Return the [X, Y] coordinate for the center point of the cell that contains the specified text.  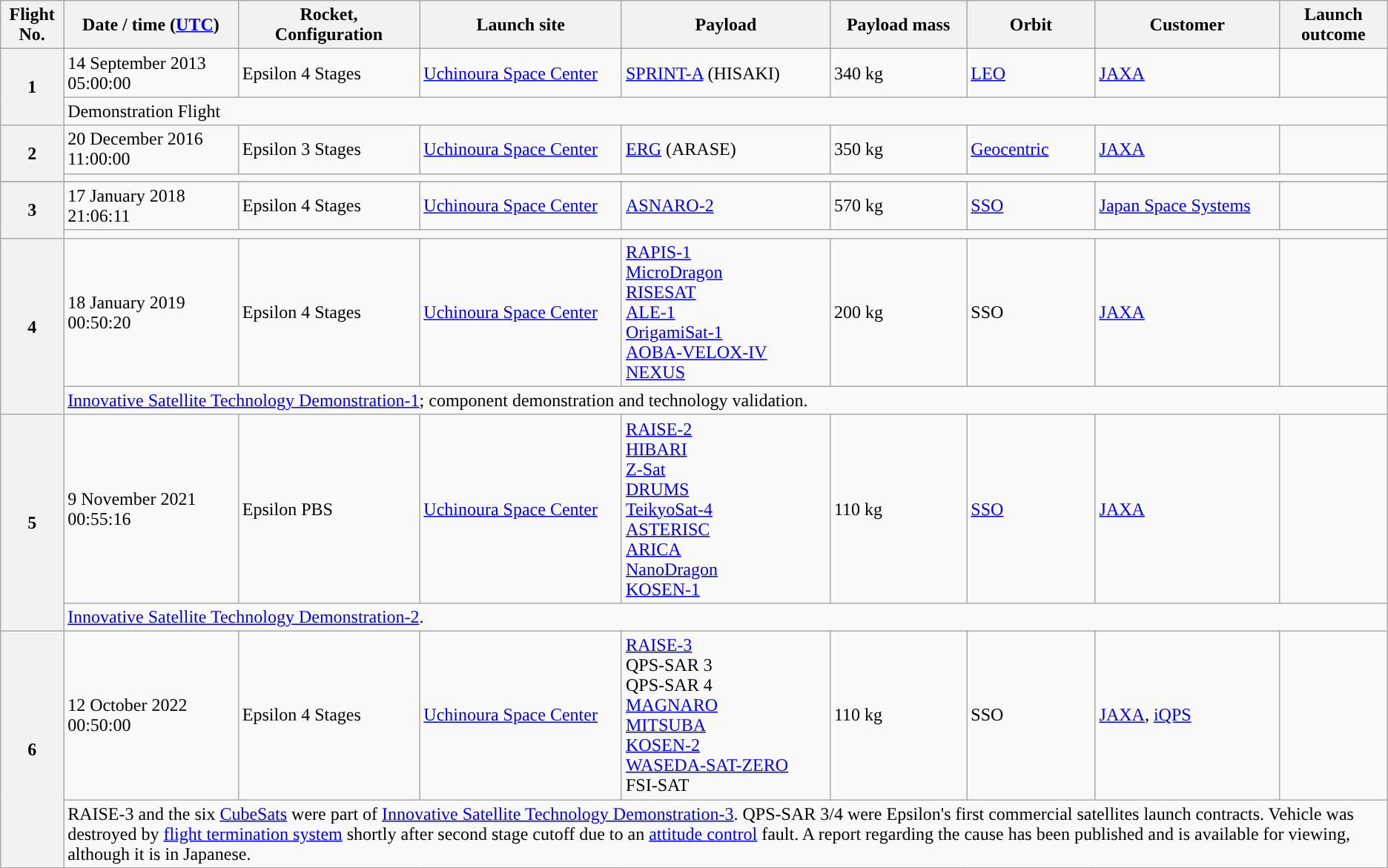
17 January 201821:06:11 [151, 206]
LEO [1031, 73]
9 November 202100:55:16 [151, 508]
Flight No. [33, 25]
Rocket, Configuration [328, 25]
ERG (ARASE) [725, 150]
570 kg [898, 206]
RAPIS-1MicroDragonRISESATALE-1OrigamiSat-1AOBA-VELOX-IVNEXUS [725, 312]
Demonstration Flight [726, 111]
4 [33, 326]
Innovative Satellite Technology Demonstration-1; component demonstration and technology validation. [726, 400]
20 December 201611:00:00 [151, 150]
3 [33, 210]
Epsilon 3 Stages [328, 150]
2 [33, 153]
6 [33, 749]
Launch outcome [1333, 25]
RAISE-3QPS-SAR 3QPS-SAR 4MAGNAROMITSUBAKOSEN-2WASEDA-SAT-ZEROFSI-SAT [725, 715]
Payload [725, 25]
18 January 201900:50:20 [151, 312]
ASNARO-2 [725, 206]
Date / time (UTC) [151, 25]
Innovative Satellite Technology Demonstration-2. [726, 617]
Customer [1187, 25]
Payload mass [898, 25]
350 kg [898, 150]
Geocentric [1031, 150]
SPRINT-A (HISAKI) [725, 73]
Launch site [520, 25]
12 October 2022 00:50:00 [151, 715]
340 kg [898, 73]
200 kg [898, 312]
JAXA, iQPS [1187, 715]
14 September 201305:00:00 [151, 73]
1 [33, 87]
Epsilon PBS [328, 508]
Orbit [1031, 25]
Japan Space Systems [1187, 206]
5 [33, 523]
RAISE-2HIBARIZ-SatDRUMSTeikyoSat-4ASTERISCARICANanoDragonKOSEN-1 [725, 508]
